For the text-containing cell, return its midpoint in (x, y) coordinate format. 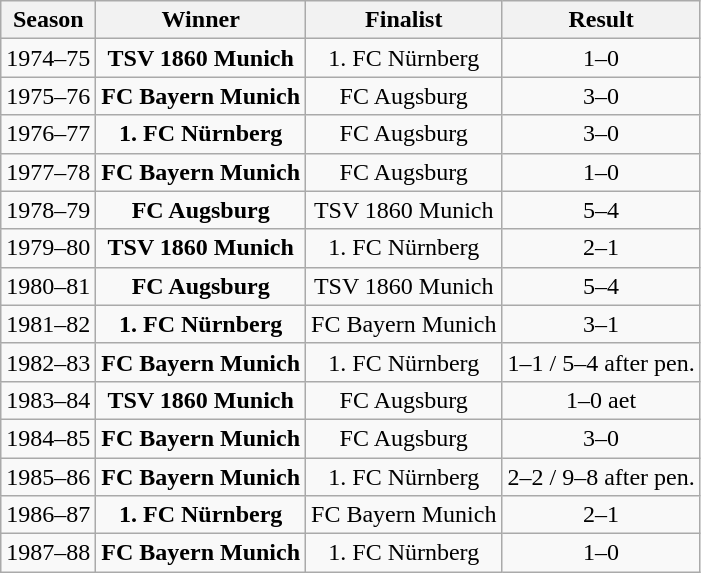
1–1 / 5–4 after pen. (601, 362)
1975–76 (48, 96)
2–2 / 9–8 after pen. (601, 477)
1983–84 (48, 400)
1978–79 (48, 210)
1–0 aet (601, 400)
1980–81 (48, 286)
1979–80 (48, 248)
1984–85 (48, 438)
3–1 (601, 324)
1987–88 (48, 553)
1982–83 (48, 362)
1974–75 (48, 58)
Winner (201, 20)
1986–87 (48, 515)
Result (601, 20)
1977–78 (48, 172)
1981–82 (48, 324)
1976–77 (48, 134)
1985–86 (48, 477)
Season (48, 20)
Finalist (404, 20)
